Return the [x, y] coordinate for the center point of the cell that contains the specified text.  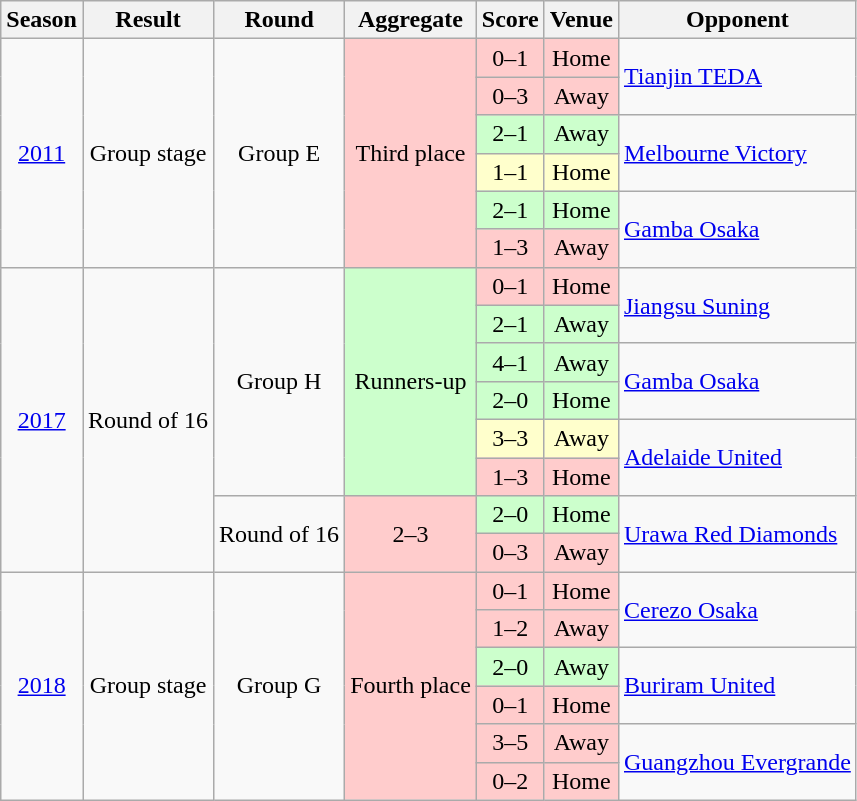
Opponent [737, 20]
Season [42, 20]
2–3 [411, 534]
4–1 [510, 362]
Group G [280, 686]
Group H [280, 381]
Melbourne Victory [737, 153]
1–1 [510, 172]
Round [280, 20]
2018 [42, 686]
Fourth place [411, 686]
Result [148, 20]
Jiangsu Suning [737, 305]
1–2 [510, 629]
Aggregate [411, 20]
3–3 [510, 438]
3–5 [510, 743]
Tianjin TEDA [737, 77]
Runners-up [411, 381]
0–2 [510, 781]
Buriram United [737, 686]
Cerezo Osaka [737, 610]
Group E [280, 153]
Score [510, 20]
Third place [411, 153]
Venue [581, 20]
Urawa Red Diamonds [737, 534]
2011 [42, 153]
2017 [42, 419]
Guangzhou Evergrande [737, 762]
Adelaide United [737, 457]
